Find where the given text appears and provide that cell's center as (X, Y) coordinate. 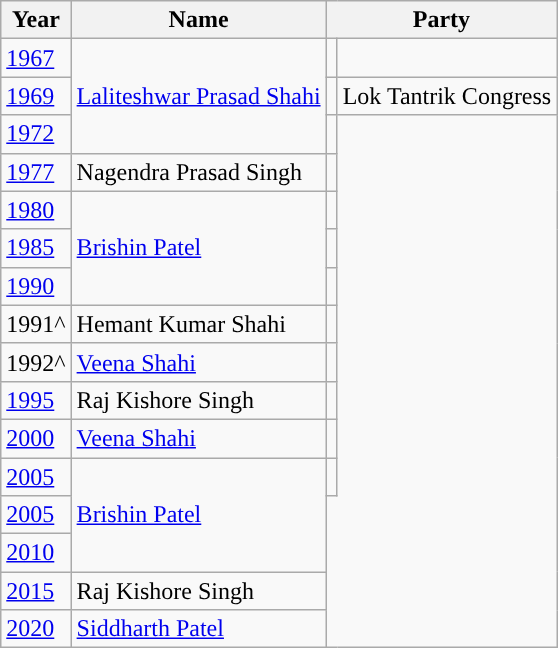
Nagendra Prasad Singh (198, 172)
1991^ (36, 324)
2000 (36, 438)
1972 (36, 134)
1977 (36, 172)
Siddharth Patel (198, 629)
1967 (36, 58)
Lok Tantrik Congress (447, 96)
1980 (36, 210)
1992^ (36, 362)
Hemant Kumar Shahi (198, 324)
Name (198, 20)
Party (442, 20)
Year (36, 20)
1969 (36, 96)
1985 (36, 248)
1990 (36, 286)
1995 (36, 400)
2015 (36, 591)
Laliteshwar Prasad Shahi (198, 96)
2020 (36, 629)
2010 (36, 553)
